Identify which cell holds the provided text, then report its (x, y) central coordinate. 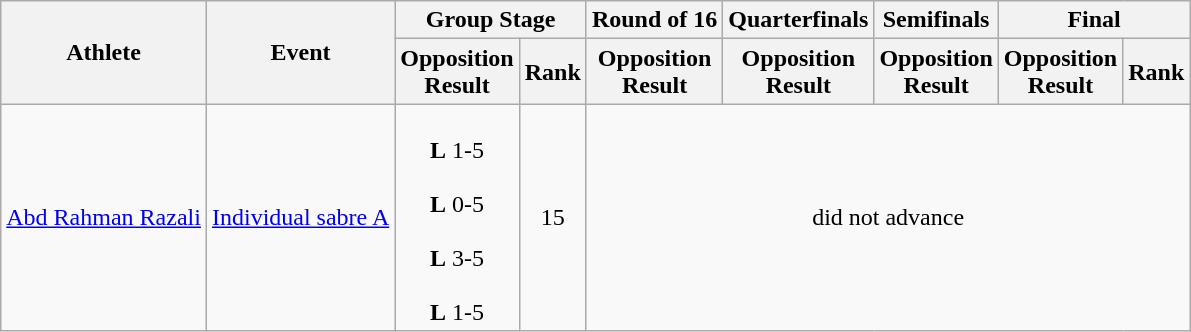
did not advance (888, 218)
Event (300, 52)
Round of 16 (654, 20)
Semifinals (936, 20)
Individual sabre A (300, 218)
Group Stage (491, 20)
Quarterfinals (798, 20)
Athlete (104, 52)
Final (1094, 20)
15 (552, 218)
L 1-5 L 0-5 L 3-5 L 1-5 (457, 218)
Abd Rahman Razali (104, 218)
